Scan for the cell matching the given text and deliver its [x, y] coordinate at center. 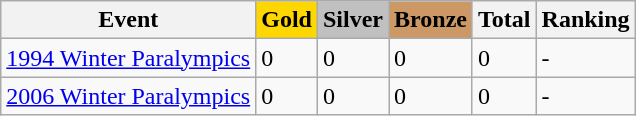
Total [504, 20]
1994 Winter Paralympics [128, 58]
Event [128, 20]
Bronze [431, 20]
Silver [352, 20]
Gold [287, 20]
Ranking [586, 20]
2006 Winter Paralympics [128, 96]
